Pinpoint the cell where the given text exists, returning its [X, Y] midpoint coordinate. 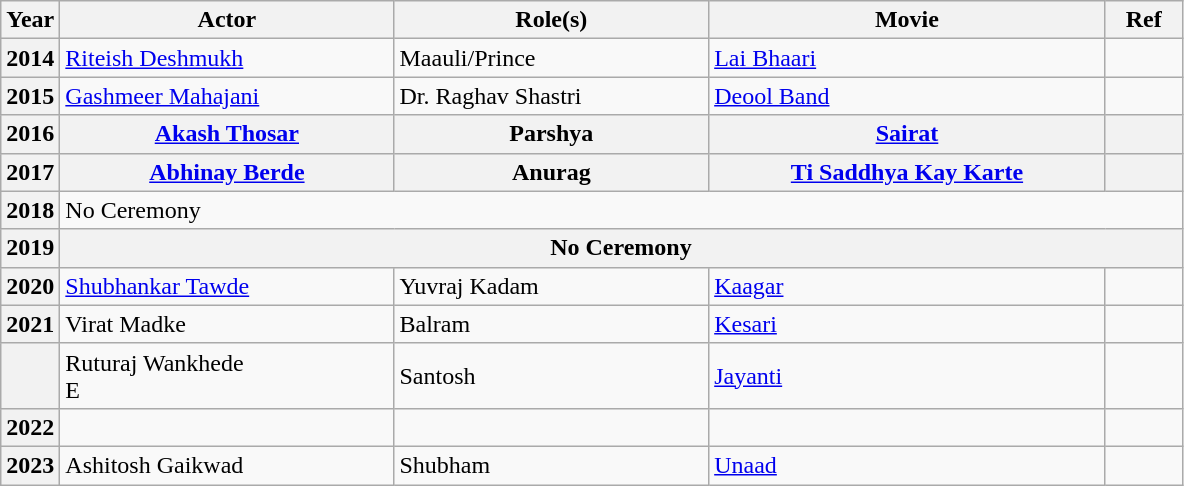
Anurag [552, 172]
Deool Band [908, 96]
Lai Bhaari [908, 58]
Ti Saddhya Kay Karte [908, 172]
Year [30, 20]
2015 [30, 96]
Ref [1144, 20]
Role(s) [552, 20]
Kesari [908, 324]
Unaad [908, 465]
2023 [30, 465]
Dr. Raghav Shastri [552, 96]
Kaagar [908, 286]
Actor [227, 20]
2018 [30, 210]
Santosh [552, 376]
Yuvraj Kadam [552, 286]
Shubhankar Tawde [227, 286]
Akash Thosar [227, 134]
2022 [30, 427]
Movie [908, 20]
Parshya [552, 134]
2017 [30, 172]
2014 [30, 58]
Riteish Deshmukh [227, 58]
Sairat [908, 134]
Gashmeer Mahajani [227, 96]
Ruturaj WankhedeE [227, 376]
Balram [552, 324]
Jayanti [908, 376]
2016 [30, 134]
Ashitosh Gaikwad [227, 465]
2021 [30, 324]
Shubham [552, 465]
Virat Madke [227, 324]
Abhinay Berde [227, 172]
2019 [30, 248]
2020 [30, 286]
Maauli/Prince [552, 58]
